Provide the (X, Y) coordinate of the cell's center where the given text is located.  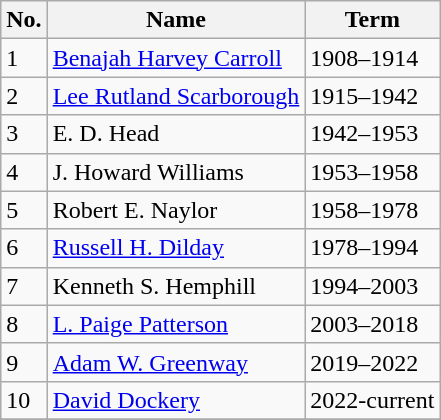
Russell H. Dilday (176, 248)
Name (176, 20)
10 (24, 400)
1915–1942 (372, 96)
6 (24, 248)
L. Paige Patterson (176, 324)
1994–2003 (372, 286)
Robert E. Naylor (176, 210)
1942–1953 (372, 134)
1908–1914 (372, 58)
2022-current (372, 400)
Benajah Harvey Carroll (176, 58)
Lee Rutland Scarborough (176, 96)
E. D. Head (176, 134)
7 (24, 286)
9 (24, 362)
2019–2022 (372, 362)
4 (24, 172)
2003–2018 (372, 324)
5 (24, 210)
1 (24, 58)
Kenneth S. Hemphill (176, 286)
2 (24, 96)
Adam W. Greenway (176, 362)
No. (24, 20)
1953–1958 (372, 172)
8 (24, 324)
1958–1978 (372, 210)
3 (24, 134)
Term (372, 20)
David Dockery (176, 400)
1978–1994 (372, 248)
J. Howard Williams (176, 172)
